Return the (X, Y) coordinate for the center point of the cell that contains the specified text.  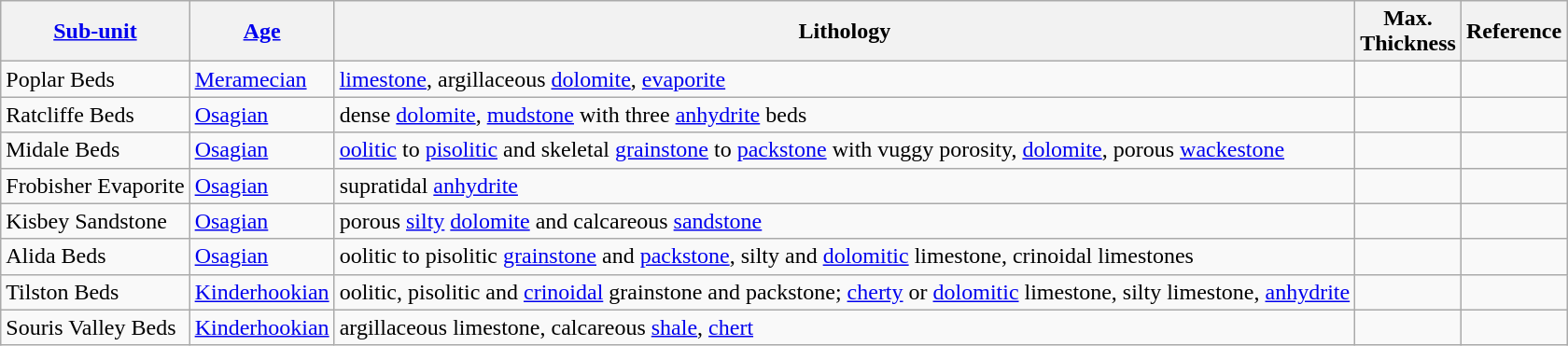
Ratcliffe Beds (95, 115)
Alida Beds (95, 256)
limestone, argillaceous dolomite, evaporite (845, 79)
Frobisher Evaporite (95, 186)
Max.Thickness (1408, 32)
Meramecian (261, 79)
Age (261, 32)
Reference (1514, 32)
oolitic, pisolitic and crinoidal grainstone and packstone; cherty or dolomitic limestone, silty limestone, anhydrite (845, 292)
Sub-unit (95, 32)
Kisbey Sandstone (95, 221)
Tilston Beds (95, 292)
Poplar Beds (95, 79)
Souris Valley Beds (95, 327)
Midale Beds (95, 150)
oolitic to pisolitic grainstone and packstone, silty and dolomitic limestone, crinoidal limestones (845, 256)
porous silty dolomite and calcareous sandstone (845, 221)
oolitic to pisolitic and skeletal grainstone to packstone with vuggy porosity, dolomite, porous wackestone (845, 150)
dense dolomite, mudstone with three anhydrite beds (845, 115)
argillaceous limestone, calcareous shale, chert (845, 327)
Lithology (845, 32)
supratidal anhydrite (845, 186)
